Provide the [x, y] coordinate of the cell's center where the given text is located.  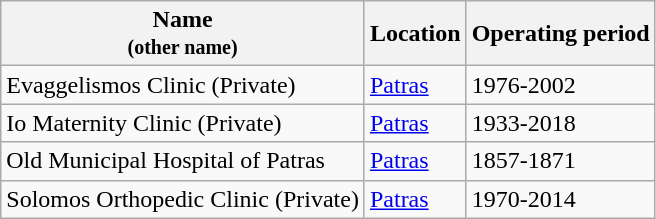
1933-2018 [560, 123]
Location [415, 34]
Solomos Orthopedic Clinic (Private) [183, 199]
Old Municipal Hospital of Patras [183, 161]
1857-1871 [560, 161]
Evaggelismos Clinic (Private) [183, 85]
Operating period [560, 34]
1976-2002 [560, 85]
Ιο Maternity Clinic (Private) [183, 123]
1970-2014 [560, 199]
Name (other name) [183, 34]
